Scan for the cell matching the given text and deliver its (X, Y) coordinate at center. 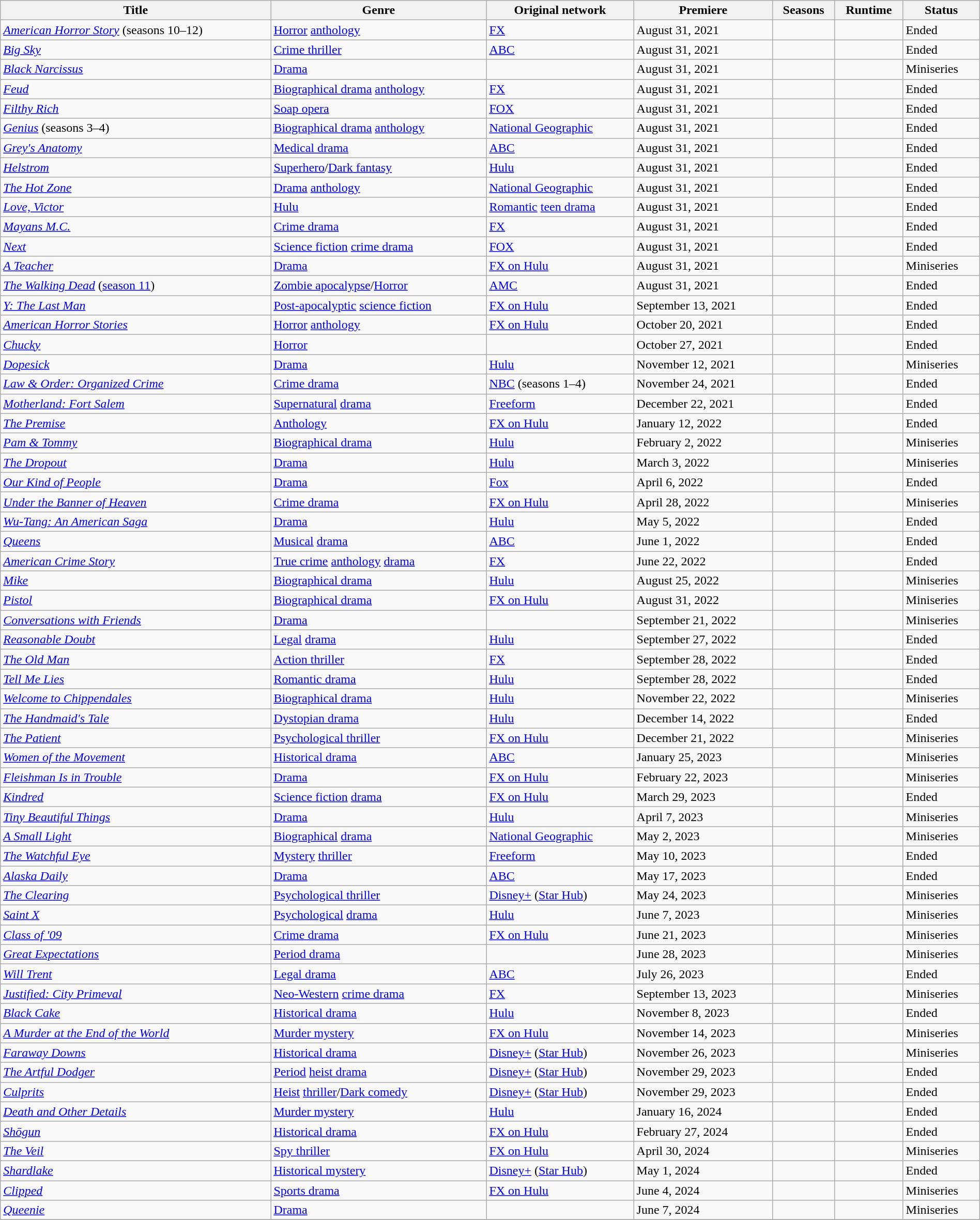
Period drama (378, 954)
February 27, 2024 (703, 1131)
Great Expectations (135, 954)
August 25, 2022 (703, 581)
March 3, 2022 (703, 462)
Supernatural drama (378, 404)
The Hot Zone (135, 187)
February 22, 2023 (703, 777)
Heist thriller/Dark comedy (378, 1092)
Pistol (135, 600)
Science fiction crime drama (378, 246)
Shōgun (135, 1131)
December 14, 2022 (703, 718)
American Horror Story (seasons 10–12) (135, 30)
Genre (378, 10)
Zombie apocalypse/Horror (378, 286)
Black Cake (135, 1013)
Black Narcissus (135, 69)
Horror (378, 345)
June 28, 2023 (703, 954)
Law & Order: Organized Crime (135, 384)
November 14, 2023 (703, 1033)
June 21, 2023 (703, 935)
Queens (135, 541)
November 12, 2021 (703, 364)
Tiny Beautiful Things (135, 816)
September 13, 2023 (703, 994)
Our Kind of People (135, 482)
Reasonable Doubt (135, 640)
May 10, 2023 (703, 856)
Queenie (135, 1210)
Superhero/Dark fantasy (378, 167)
September 27, 2022 (703, 640)
Helstrom (135, 167)
The Watchful Eye (135, 856)
February 2, 2022 (703, 443)
Runtime (869, 10)
April 30, 2024 (703, 1151)
True crime anthology drama (378, 561)
Next (135, 246)
The Dropout (135, 462)
The Old Man (135, 659)
Romantic teen drama (560, 207)
Love, Victor (135, 207)
Spy thriller (378, 1151)
June 4, 2024 (703, 1190)
Clipped (135, 1190)
The Patient (135, 738)
May 5, 2022 (703, 521)
Musical drama (378, 541)
A Small Light (135, 836)
Women of the Movement (135, 758)
Chucky (135, 345)
March 29, 2023 (703, 797)
The Handmaid's Tale (135, 718)
Alaska Daily (135, 876)
Historical mystery (378, 1170)
Status (941, 10)
May 17, 2023 (703, 876)
Medical drama (378, 148)
Mike (135, 581)
October 27, 2021 (703, 345)
November 22, 2022 (703, 699)
Grey's Anatomy (135, 148)
Soap opera (378, 109)
The Premise (135, 423)
Culprits (135, 1092)
September 13, 2021 (703, 305)
November 26, 2023 (703, 1053)
Y: The Last Man (135, 305)
June 7, 2024 (703, 1210)
January 12, 2022 (703, 423)
Genius (seasons 3–4) (135, 128)
December 21, 2022 (703, 738)
The Clearing (135, 895)
Fox (560, 482)
August 31, 2022 (703, 600)
Under the Banner of Heaven (135, 502)
Premiere (703, 10)
Mystery thriller (378, 856)
Big Sky (135, 50)
June 1, 2022 (703, 541)
Will Trent (135, 974)
September 21, 2022 (703, 620)
Feud (135, 89)
Wu-Tang: An American Saga (135, 521)
July 26, 2023 (703, 974)
Class of '09 (135, 935)
Science fiction drama (378, 797)
Seasons (804, 10)
Filthy Rich (135, 109)
Pam & Tommy (135, 443)
November 8, 2023 (703, 1013)
Mayans M.C. (135, 226)
Justified: City Primeval (135, 994)
A Teacher (135, 266)
May 2, 2023 (703, 836)
Period heist drama (378, 1072)
January 25, 2023 (703, 758)
May 1, 2024 (703, 1170)
May 24, 2023 (703, 895)
Crime thriller (378, 50)
Welcome to Chippendales (135, 699)
The Artful Dodger (135, 1072)
Conversations with Friends (135, 620)
American Crime Story (135, 561)
Psychological drama (378, 915)
June 22, 2022 (703, 561)
Original network (560, 10)
Drama anthology (378, 187)
A Murder at the End of the World (135, 1033)
AMC (560, 286)
Faraway Downs (135, 1053)
November 24, 2021 (703, 384)
Title (135, 10)
April 6, 2022 (703, 482)
June 7, 2023 (703, 915)
Romantic drama (378, 679)
Action thriller (378, 659)
Sports drama (378, 1190)
Post-apocalyptic science fiction (378, 305)
Saint X (135, 915)
Fleishman Is in Trouble (135, 777)
Dopesick (135, 364)
Tell Me Lies (135, 679)
Kindred (135, 797)
The Veil (135, 1151)
April 7, 2023 (703, 816)
Shardlake (135, 1170)
American Horror Stories (135, 325)
NBC (seasons 1–4) (560, 384)
Dystopian drama (378, 718)
Neo-Western crime drama (378, 994)
April 28, 2022 (703, 502)
December 22, 2021 (703, 404)
January 16, 2024 (703, 1111)
Motherland: Fort Salem (135, 404)
The Walking Dead (season 11) (135, 286)
Anthology (378, 423)
October 20, 2021 (703, 325)
Death and Other Details (135, 1111)
